From the cell containing the given text, extract its center point as [x, y] coordinate. 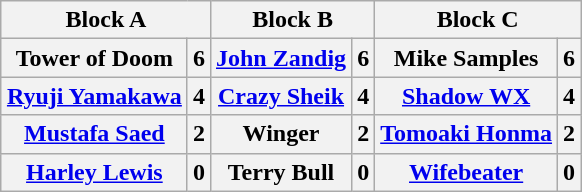
Shadow WX [466, 96]
Block C [478, 20]
Mike Samples [466, 58]
Harley Lewis [94, 172]
John Zandig [280, 58]
Ryuji Yamakawa [94, 96]
Wifebeater [466, 172]
Tower of Doom [94, 58]
Mustafa Saed [94, 134]
Crazy Sheik [280, 96]
Block A [106, 20]
Terry Bull [280, 172]
Block B [292, 20]
Tomoaki Honma [466, 134]
Winger [280, 134]
